Determine the (X, Y) coordinate at the center of the cell enclosing the given text.  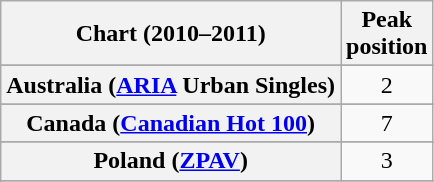
Canada (Canadian Hot 100) (171, 123)
3 (387, 161)
Australia (ARIA Urban Singles) (171, 85)
7 (387, 123)
Peakposition (387, 34)
Chart (2010–2011) (171, 34)
2 (387, 85)
Poland (ZPAV) (171, 161)
